Determine the (X, Y) coordinate at the center of the cell enclosing the given text.  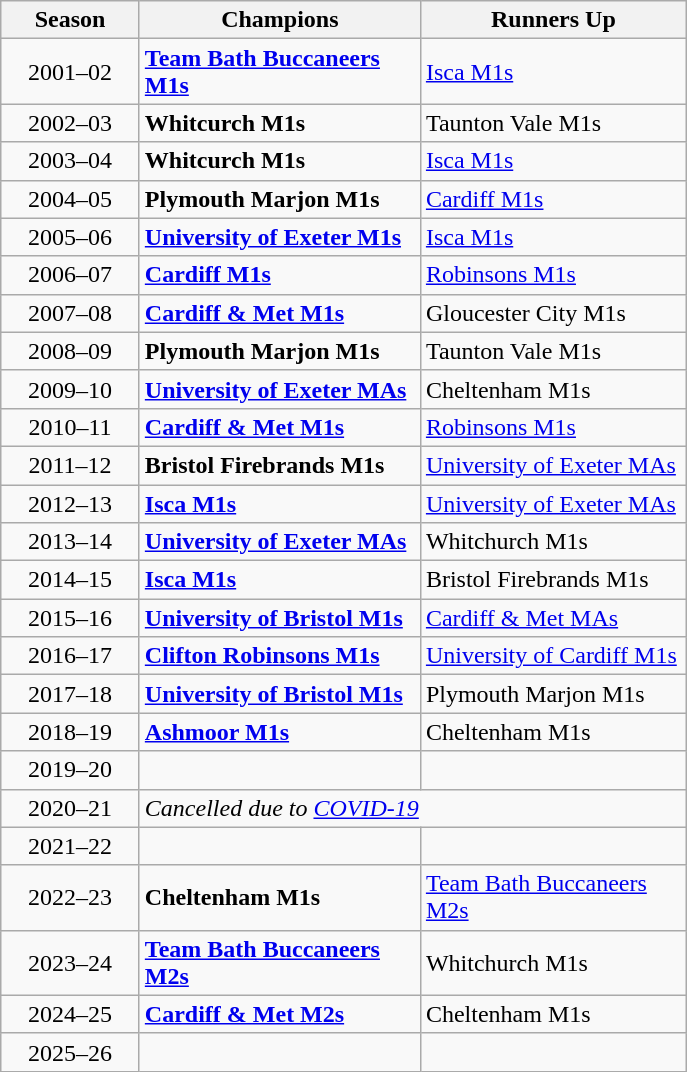
University of Exeter M1s (280, 237)
2005–06 (70, 237)
Cardiff & Met MAs (553, 618)
University of Cardiff M1s (553, 656)
Cancelled due to COVID-19 (412, 808)
2023–24 (70, 962)
Champions (280, 20)
2003–04 (70, 161)
2022–23 (70, 898)
2008–09 (70, 351)
Season (70, 20)
Runners Up (553, 20)
2002–03 (70, 123)
Ashmoor M1s (280, 732)
2006–07 (70, 275)
2012–13 (70, 503)
2001–02 (70, 72)
2025–26 (70, 1052)
2010–11 (70, 427)
Clifton Robinsons M1s (280, 656)
2015–16 (70, 618)
2021–22 (70, 846)
2024–25 (70, 1014)
2013–14 (70, 542)
2007–08 (70, 313)
2017–18 (70, 694)
2018–19 (70, 732)
2020–21 (70, 808)
Team Bath Buccaneers M1s (280, 72)
Cardiff & Met M2s (280, 1014)
2019–20 (70, 770)
Gloucester City M1s (553, 313)
2009–10 (70, 389)
2011–12 (70, 465)
2004–05 (70, 199)
2016–17 (70, 656)
2014–15 (70, 580)
